Pinpoint the cell where the given text exists, returning its (X, Y) midpoint coordinate. 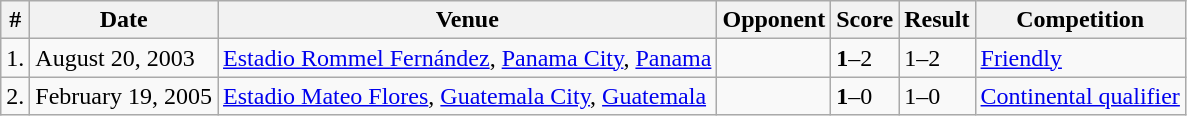
1. (16, 58)
Estadio Rommel Fernández, Panama City, Panama (468, 58)
Opponent (774, 20)
Result (937, 20)
# (16, 20)
2. (16, 96)
Friendly (1080, 58)
Competition (1080, 20)
Date (124, 20)
February 19, 2005 (124, 96)
Score (865, 20)
Continental qualifier (1080, 96)
Venue (468, 20)
Estadio Mateo Flores, Guatemala City, Guatemala (468, 96)
August 20, 2003 (124, 58)
